Search for the cell housing the specified text and yield its [x, y] center coordinate. 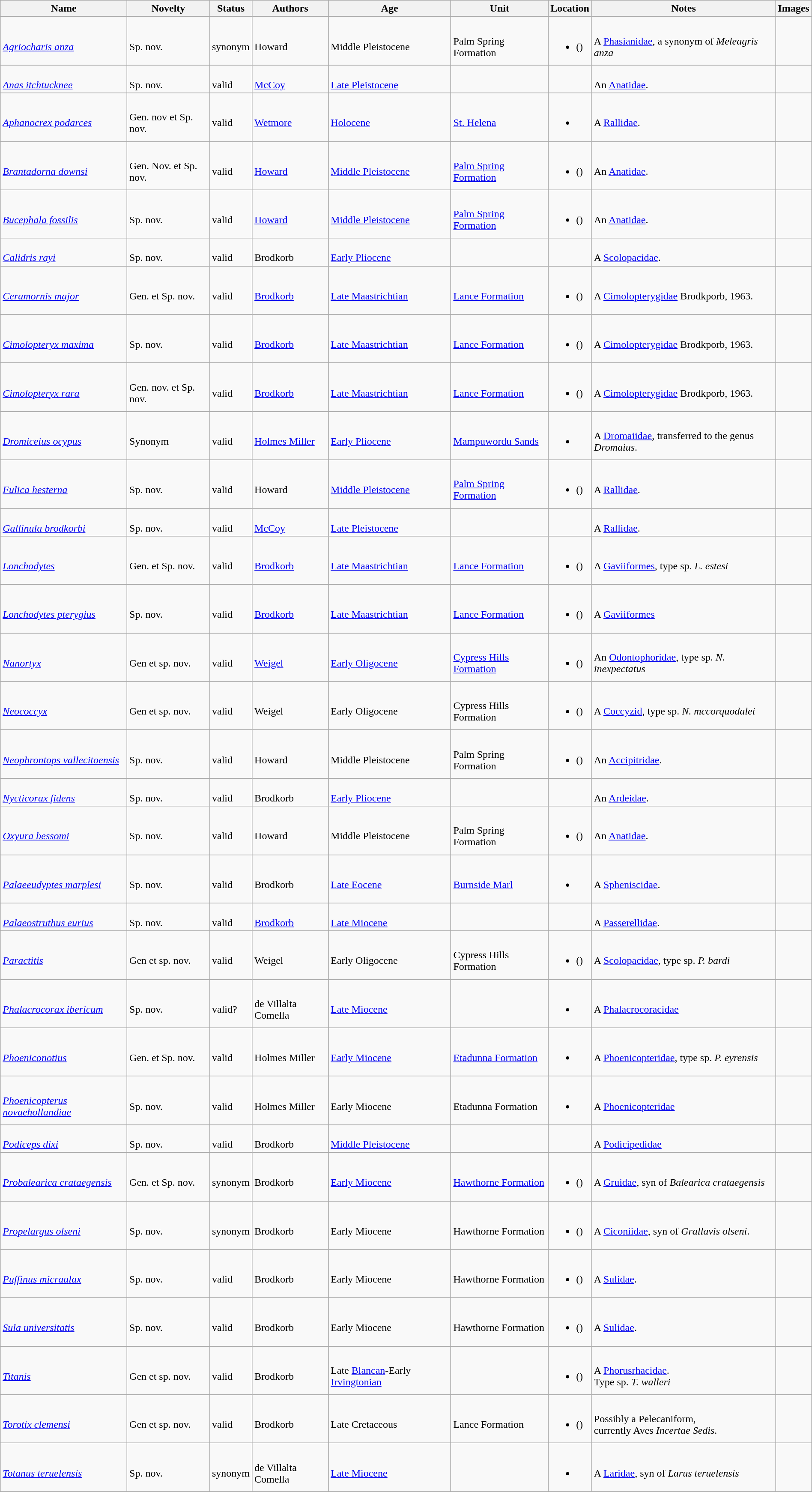
Torotix clemensi [64, 1419]
Podiceps dixi [64, 1139]
Titanis [64, 1371]
Wetmore [290, 117]
Phoeniconotius [64, 1052]
Gen. nov et Sp. nov. [169, 117]
Propelargus olseni [64, 1225]
Oxyura bessomi [64, 830]
Puffinus micraulax [64, 1274]
Ceramornis major [64, 290]
Phalacrocorax ibericum [64, 1003]
A Phoenicopteridae, type sp. P. eyrensis [684, 1052]
Gen. Nov. et Sp. nov. [169, 165]
Calidris rayi [64, 252]
A Scolopacidae, type sp. P. bardi [684, 955]
Location [570, 9]
valid? [230, 1003]
A Gaviiformes [684, 609]
An Accipitridae. [684, 754]
A Phalacrocoracidae [684, 1003]
A Phoenicopteridae [684, 1100]
Gallinula brodkorbi [64, 522]
A Passerellidae. [684, 917]
Notes [684, 9]
Cimolopteryx maxima [64, 338]
A Ciconiidae, syn of Grallavis olseni. [684, 1225]
Authors [290, 9]
Unit [499, 9]
Late Blancan-Early Irvingtonian [390, 1371]
Paractitis [64, 955]
Neococcyx [64, 706]
Holocene [390, 117]
Aphanocrex podarces [64, 117]
Lonchodytes [64, 560]
A Coccyzid, type sp. N. mccorquodalei [684, 706]
Gen. nov. et Sp. nov. [169, 387]
Totanus teruelensis [64, 1468]
A Podicipedidae [684, 1139]
Anas itchtucknee [64, 79]
Cimolopteryx rara [64, 387]
Phoenicopterus novaehollandiae [64, 1100]
Palaeostruthus eurius [64, 917]
A Gruidae, syn of Balearica crataegensis [684, 1176]
Age [390, 9]
Sula universitatis [64, 1322]
Nycticorax fidens [64, 792]
Late Eocene [390, 879]
An Ardeidae. [684, 792]
Possibly a Pelecaniform, currently Aves Incertae Sedis. [684, 1419]
Mampuwordu Sands [499, 435]
Agriocharis anza [64, 41]
Synonym [169, 435]
A Spheniscidae. [684, 879]
A Dromaiidae, transferred to the genus Dromaius. [684, 435]
Novelty [169, 9]
A Phorusrhacidae. Type sp. T. walleri [684, 1371]
A Scolopacidae. [684, 252]
A Phasianidae, a synonym of Meleagris anza [684, 41]
Neophrontops vallecitoensis [64, 754]
Probalearica crataegensis [64, 1176]
Nanortyx [64, 657]
A Gaviiformes, type sp. L. estesi [684, 560]
Dromiceius ocypus [64, 435]
Lonchodytes pterygius [64, 609]
Bucephala fossilis [64, 214]
Palaeeudyptes marplesi [64, 879]
An Odontophoridae, type sp. N. inexpectatus [684, 657]
Late Cretaceous [390, 1419]
Brantadorna downsi [64, 165]
St. Helena [499, 117]
Images [794, 9]
Burnside Marl [499, 879]
A Laridae, syn of Larus teruelensis [684, 1468]
Status [230, 9]
Name [64, 9]
Fulica hesterna [64, 484]
